Return (x, y) of the center of cell containing provided text 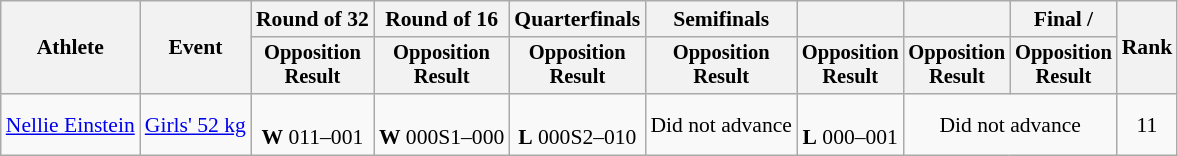
W 011–001 (312, 124)
Athlete (70, 48)
L 000S2–010 (577, 124)
Round of 32 (312, 19)
L 000–001 (850, 124)
Event (196, 48)
11 (1148, 124)
Girls' 52 kg (196, 124)
Final / (1064, 19)
Semifinals (721, 19)
Quarterfinals (577, 19)
W 000S1–000 (442, 124)
Round of 16 (442, 19)
Nellie Einstein (70, 124)
Rank (1148, 48)
